Determine the [x, y] coordinate at the center of the cell enclosing the given text.  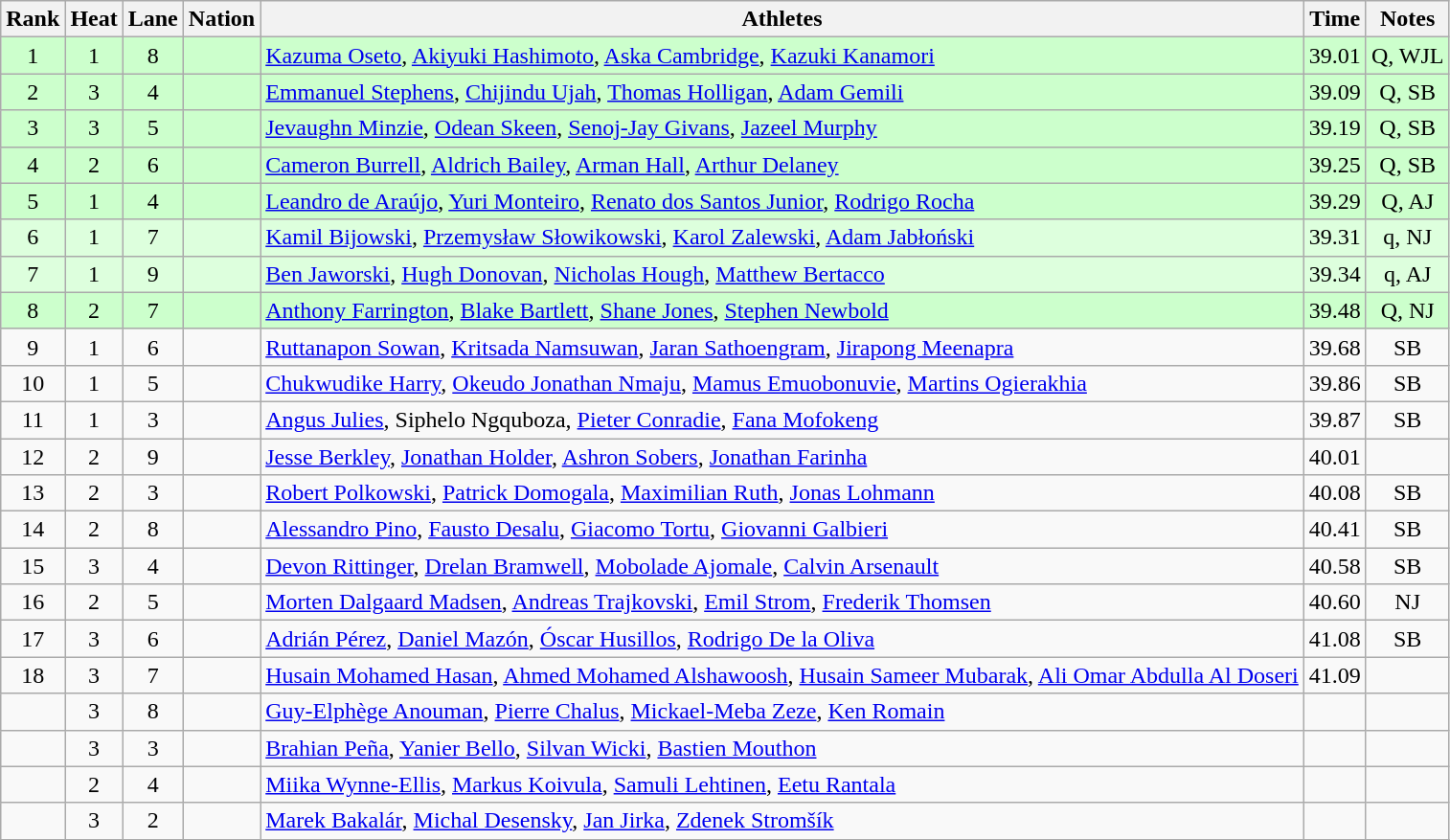
Cameron Burrell, Aldrich Bailey, Arman Hall, Arthur Delaney [782, 165]
Kazuma Oseto, Akiyuki Hashimoto, Aska Cambridge, Kazuki Kanamori [782, 56]
Robert Polkowski, Patrick Domogala, Maximilian Ruth, Jonas Lohmann [782, 493]
Q, AJ [1408, 201]
39.09 [1335, 92]
Heat [94, 19]
40.60 [1335, 602]
Q, WJL [1408, 56]
39.86 [1335, 383]
Nation [221, 19]
Athletes [782, 19]
Q, NJ [1408, 310]
Angus Julies, Siphelo Ngquboza, Pieter Conradie, Fana Mofokeng [782, 420]
Adrián Pérez, Daniel Mazón, Óscar Husillos, Rodrigo De la Oliva [782, 639]
Devon Rittinger, Drelan Bramwell, Mobolade Ajomale, Calvin Arsenault [782, 566]
Alessandro Pino, Fausto Desalu, Giacomo Tortu, Giovanni Galbieri [782, 530]
10 [33, 383]
18 [33, 675]
Jesse Berkley, Jonathan Holder, Ashron Sobers, Jonathan Farinha [782, 457]
14 [33, 530]
NJ [1408, 602]
Emmanuel Stephens, Chijindu Ujah, Thomas Holligan, Adam Gemili [782, 92]
41.08 [1335, 639]
39.48 [1335, 310]
Kamil Bijowski, Przemysław Słowikowski, Karol Zalewski, Adam Jabłoński [782, 238]
39.19 [1335, 128]
16 [33, 602]
Brahian Peña, Yanier Bello, Silvan Wicki, Bastien Mouthon [782, 748]
40.01 [1335, 457]
Chukwudike Harry, Okeudo Jonathan Nmaju, Mamus Emuobonuvie, Martins Ogierakhia [782, 383]
39.01 [1335, 56]
39.25 [1335, 165]
12 [33, 457]
39.29 [1335, 201]
41.09 [1335, 675]
Morten Dalgaard Madsen, Andreas Trajkovski, Emil Strom, Frederik Thomsen [782, 602]
39.87 [1335, 420]
Husain Mohamed Hasan, Ahmed Mohamed Alshawoosh, Husain Sameer Mubarak, Ali Omar Abdulla Al Doseri [782, 675]
Ben Jaworski, Hugh Donovan, Nicholas Hough, Matthew Bertacco [782, 274]
39.68 [1335, 347]
Lane [153, 19]
Miika Wynne-Ellis, Markus Koivula, Samuli Lehtinen, Eetu Rantala [782, 784]
Time [1335, 19]
40.58 [1335, 566]
13 [33, 493]
q, AJ [1408, 274]
Notes [1408, 19]
Marek Bakalár, Michal Desensky, Jan Jirka, Zdenek Stromšík [782, 821]
q, NJ [1408, 238]
40.41 [1335, 530]
Anthony Farrington, Blake Bartlett, Shane Jones, Stephen Newbold [782, 310]
17 [33, 639]
Ruttanapon Sowan, Kritsada Namsuwan, Jaran Sathoengram, Jirapong Meenapra [782, 347]
11 [33, 420]
Leandro de Araújo, Yuri Monteiro, Renato dos Santos Junior, Rodrigo Rocha [782, 201]
15 [33, 566]
Guy-Elphège Anouman, Pierre Chalus, Mickael-Meba Zeze, Ken Romain [782, 712]
40.08 [1335, 493]
Rank [33, 19]
Jevaughn Minzie, Odean Skeen, Senoj-Jay Givans, Jazeel Murphy [782, 128]
39.31 [1335, 238]
39.34 [1335, 274]
